Search for the cell housing the specified text and yield its [x, y] center coordinate. 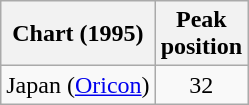
Peakposition [201, 34]
Japan (Oricon) [78, 85]
Chart (1995) [78, 34]
32 [201, 85]
